Search for the cell housing the specified text and yield its (x, y) center coordinate. 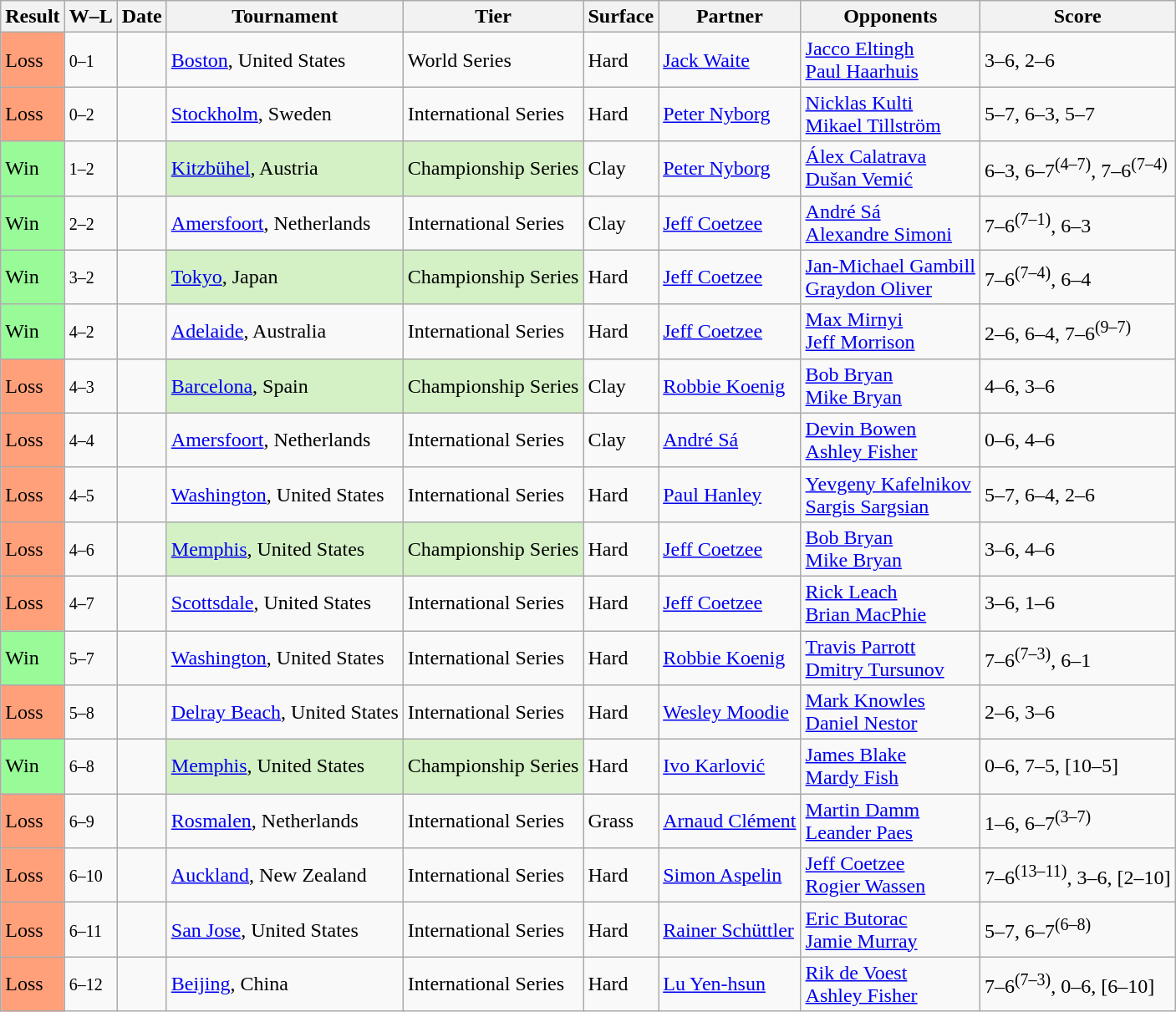
6–9 (90, 821)
6–10 (90, 876)
W–L (90, 17)
Jeff Coetzee Rogier Wassen (890, 876)
André Sá (730, 440)
Jan-Michael Gambill Graydon Oliver (890, 277)
6–3, 6–7(4–7), 7–6(7–4) (1077, 169)
4–4 (90, 440)
Arnaud Clément (730, 821)
3–6, 2–6 (1077, 60)
Rik de Voest Ashley Fisher (890, 984)
3–6, 1–6 (1077, 603)
Jacco Eltingh Paul Haarhuis (890, 60)
Martin Damm Leander Paes (890, 821)
6–8 (90, 767)
Yevgeny Kafelnikov Sargis Sargsian (890, 495)
6–12 (90, 984)
5–7, 6–7(6–8) (1077, 929)
3–2 (90, 277)
Jack Waite (730, 60)
Wesley Moodie (730, 712)
Opponents (890, 17)
Simon Aspelin (730, 876)
Max Mirnyi Jeff Morrison (890, 331)
5–7 (90, 657)
4–2 (90, 331)
1–2 (90, 169)
2–2 (90, 222)
Result (33, 17)
0–6, 7–5, [10–5] (1077, 767)
San Jose, United States (284, 929)
Scottsdale, United States (284, 603)
4–6, 3–6 (1077, 386)
3–6, 4–6 (1077, 548)
5–8 (90, 712)
Rick Leach Brian MacPhie (890, 603)
Rosmalen, Netherlands (284, 821)
World Series (493, 60)
7–6(7–1), 6–3 (1077, 222)
4–5 (90, 495)
Devin Bowen Ashley Fisher (890, 440)
4–3 (90, 386)
5–7, 6–3, 5–7 (1077, 114)
5–7, 6–4, 2–6 (1077, 495)
7–6(7–4), 6–4 (1077, 277)
Tier (493, 17)
0–2 (90, 114)
Rainer Schüttler (730, 929)
Beijing, China (284, 984)
4–6 (90, 548)
0–1 (90, 60)
1–6, 6–7(3–7) (1077, 821)
Nicklas Kulti Mikael Tillström (890, 114)
2–6, 6–4, 7–6(9–7) (1077, 331)
6–11 (90, 929)
Auckland, New Zealand (284, 876)
Barcelona, Spain (284, 386)
Lu Yen-hsun (730, 984)
Mark Knowles Daniel Nestor (890, 712)
Ivo Karlović (730, 767)
Partner (730, 17)
Tokyo, Japan (284, 277)
Grass (621, 821)
4–7 (90, 603)
Álex Calatrava Dušan Vemić (890, 169)
7–6(13–11), 3–6, [2–10] (1077, 876)
Delray Beach, United States (284, 712)
Stockholm, Sweden (284, 114)
Eric Butorac Jamie Murray (890, 929)
Boston, United States (284, 60)
Kitzbühel, Austria (284, 169)
Score (1077, 17)
Paul Hanley (730, 495)
Date (142, 17)
Travis Parrott Dmitry Tursunov (890, 657)
2–6, 3–6 (1077, 712)
Surface (621, 17)
André Sá Alexandre Simoni (890, 222)
Tournament (284, 17)
7–6(7–3), 6–1 (1077, 657)
James Blake Mardy Fish (890, 767)
Adelaide, Australia (284, 331)
0–6, 4–6 (1077, 440)
7–6(7–3), 0–6, [6–10] (1077, 984)
